Provide the (X, Y) coordinate of the cell's center where the given text is located.  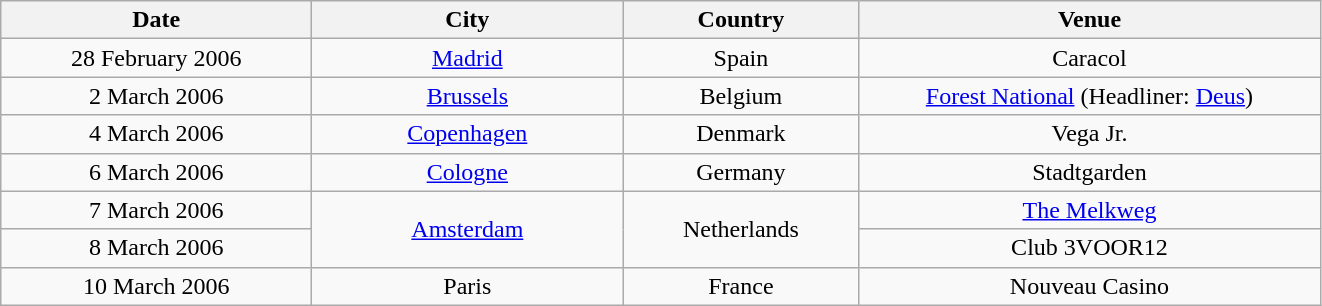
Cologne (468, 172)
Stadtgarden (1090, 172)
Nouveau Casino (1090, 286)
Amsterdam (468, 229)
France (741, 286)
City (468, 20)
Netherlands (741, 229)
Belgium (741, 96)
Club 3VOOR12 (1090, 248)
Date (156, 20)
4 March 2006 (156, 134)
8 March 2006 (156, 248)
6 March 2006 (156, 172)
Brussels (468, 96)
10 March 2006 (156, 286)
Copenhagen (468, 134)
Vega Jr. (1090, 134)
Germany (741, 172)
Madrid (468, 58)
Denmark (741, 134)
Venue (1090, 20)
Paris (468, 286)
Forest National (Headliner: Deus) (1090, 96)
28 February 2006 (156, 58)
7 March 2006 (156, 210)
Country (741, 20)
Spain (741, 58)
Caracol (1090, 58)
The Melkweg (1090, 210)
2 March 2006 (156, 96)
